Return [x, y] of the center of cell containing provided text 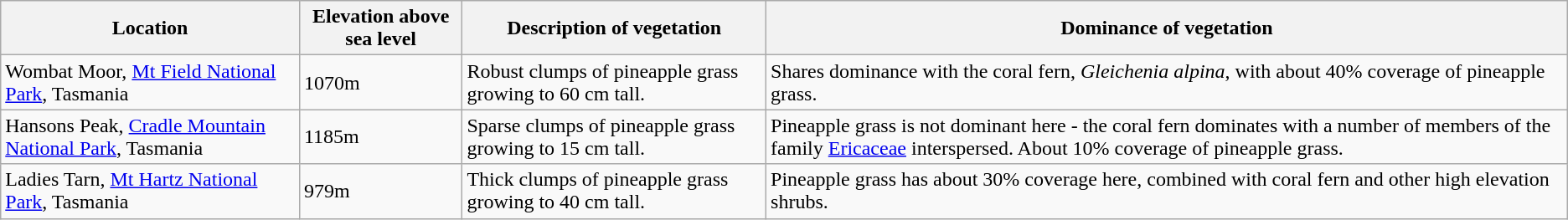
1185m [380, 137]
Dominance of vegetation [1168, 28]
Wombat Moor, Mt Field National Park, Tasmania [151, 82]
Sparse clumps of pineapple grass growing to 15 cm tall. [615, 137]
Thick clumps of pineapple grass growing to 40 cm tall. [615, 191]
1070m [380, 82]
Hansons Peak, Cradle Mountain National Park, Tasmania [151, 137]
Elevation above sea level [380, 28]
Description of vegetation [615, 28]
Location [151, 28]
Robust clumps of pineapple grass growing to 60 cm tall. [615, 82]
Ladies Tarn, Mt Hartz National Park, Tasmania [151, 191]
Shares dominance with the coral fern, Gleichenia alpina, with about 40% coverage of pineapple grass. [1168, 82]
979m [380, 191]
Pineapple grass has about 30% coverage here, combined with coral fern and other high elevation shrubs. [1168, 191]
